For the text-containing cell, return its midpoint in (x, y) coordinate format. 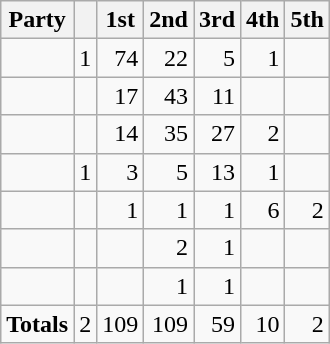
27 (218, 134)
3rd (218, 20)
74 (120, 58)
2nd (169, 20)
5th (307, 20)
13 (218, 172)
11 (218, 96)
59 (218, 324)
6 (263, 210)
35 (169, 134)
Party (38, 20)
3 (120, 172)
4th (263, 20)
17 (120, 96)
10 (263, 324)
14 (120, 134)
43 (169, 96)
1st (120, 20)
Totals (38, 324)
22 (169, 58)
